Scan for the cell matching the given text and deliver its [X, Y] coordinate at center. 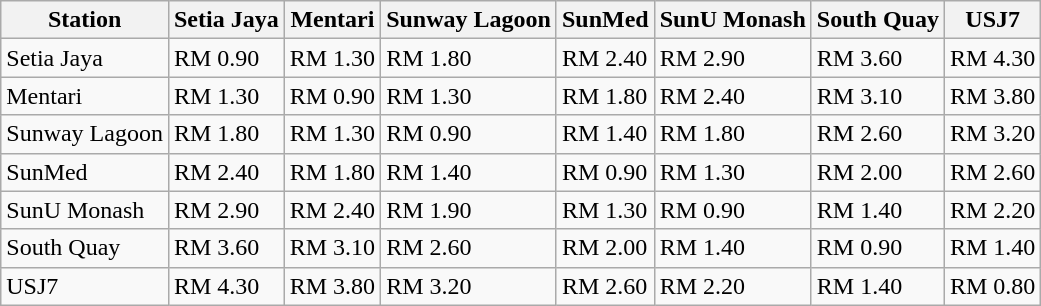
RM 0.80 [992, 286]
Station [85, 20]
RM 1.90 [469, 210]
